Extract the (X, Y) coordinate from the center of the cell holding the provided text.  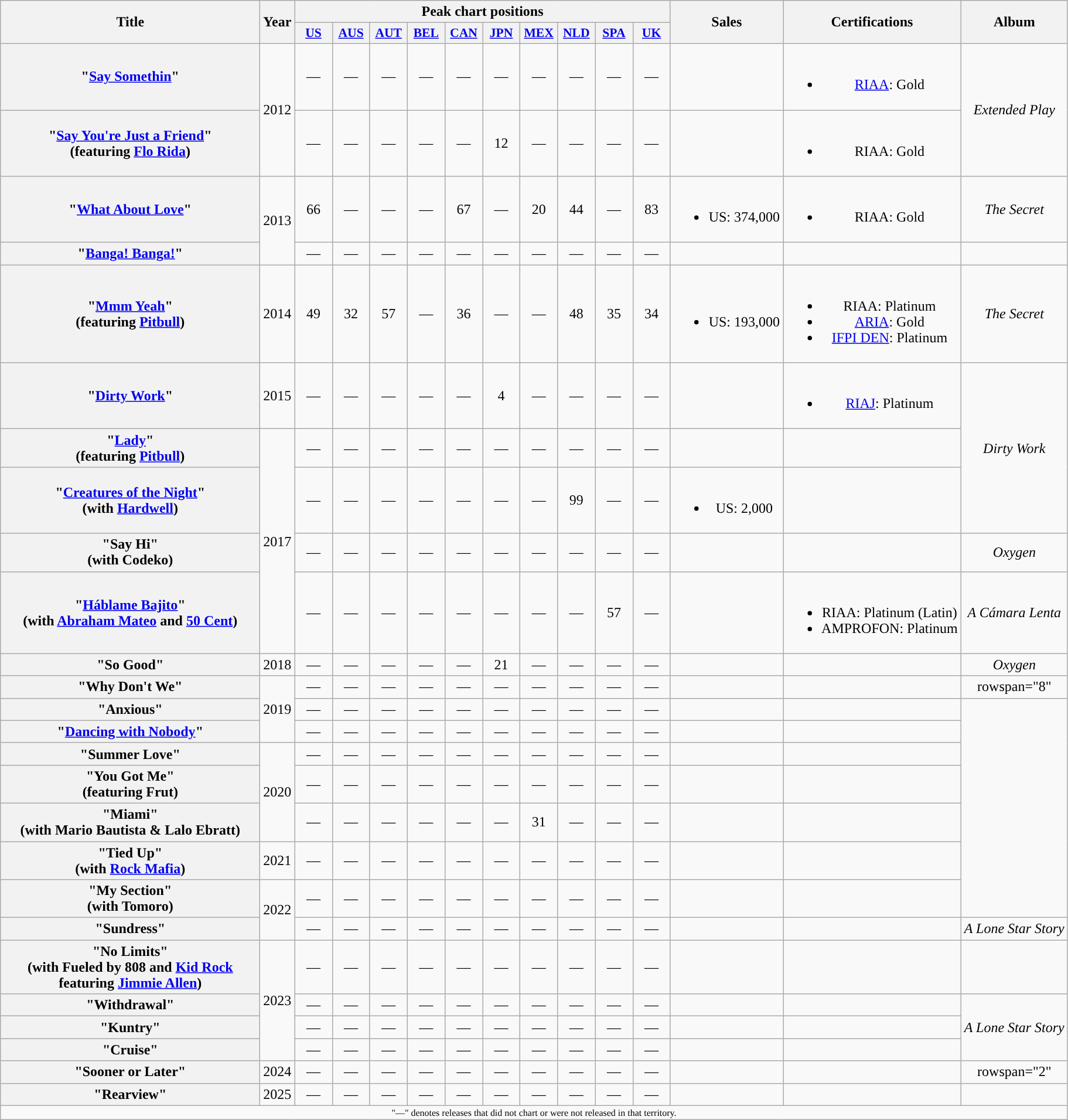
"Dirty Work" (130, 396)
rowspan="8" (1014, 687)
Year (278, 22)
"So Good" (130, 665)
NLD (576, 33)
AUS (351, 33)
2023 (278, 1000)
48 (576, 314)
RIAJ: Platinum (872, 396)
"Dancing with Nobody" (130, 731)
"Withdrawal" (130, 1005)
"No Limits"(with Fueled by 808 and Kid Rock featuring Jimmie Allen) (130, 967)
Dirty Work (1014, 448)
Extended Play (1014, 110)
"Summer Love" (130, 754)
"You Got Me"(featuring Frut) (130, 784)
31 (539, 822)
66 (313, 210)
2020 (278, 792)
Album (1014, 22)
83 (651, 210)
SPA (614, 33)
2017 (278, 542)
4 (501, 396)
US: 374,000 (726, 210)
UK (651, 33)
"Banga! Banga!" (130, 254)
34 (651, 314)
"Kuntry" (130, 1027)
2013 (278, 220)
"Cruise" (130, 1050)
RIAA: Platinum (Latin)AMPROFON: Platinum (872, 612)
99 (576, 501)
MEX (539, 33)
BEL (426, 33)
20 (539, 210)
"Say Hi"(with Codeko) (130, 552)
Sales (726, 22)
"Say You're Just a Friend"(featuring Flo Rida) (130, 143)
21 (501, 665)
US (313, 33)
"Sooner or Later" (130, 1072)
"Anxious" (130, 709)
2025 (278, 1094)
2015 (278, 396)
US: 193,000 (726, 314)
"—" denotes releases that did not chart or were not released in that territory. (534, 1112)
"My Section"(with Tomoro) (130, 899)
2022 (278, 910)
2024 (278, 1072)
"Rearview" (130, 1094)
2014 (278, 314)
44 (576, 210)
12 (501, 143)
"What About Love" (130, 210)
49 (313, 314)
2019 (278, 709)
35 (614, 314)
2018 (278, 665)
"Miami"(with Mario Bautista & Lalo Ebratt) (130, 822)
Title (130, 22)
Certifications (872, 22)
AUT (388, 33)
2012 (278, 110)
CAN (463, 33)
rowspan="2" (1014, 1072)
36 (463, 314)
67 (463, 210)
US: 2,000 (726, 501)
"Say Somethin" (130, 76)
JPN (501, 33)
32 (351, 314)
"Creatures of the Night"(with Hardwell) (130, 501)
"Tied Up"(with Rock Mafia) (130, 860)
Peak chart positions (483, 12)
"Why Don't We" (130, 687)
"Lady" (featuring Pitbull) (130, 448)
"Mmm Yeah" (featuring Pitbull) (130, 314)
A Cámara Lenta (1014, 612)
2021 (278, 860)
RIAA: PlatinumARIA: GoldIFPI DEN: Platinum (872, 314)
"Háblame Bajito"(with Abraham Mateo and 50 Cent) (130, 612)
"Sundress" (130, 929)
